Scan for the cell matching the given text and deliver its (x, y) coordinate at center. 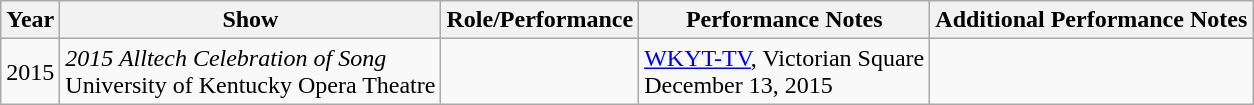
2015 (30, 72)
Performance Notes (784, 20)
WKYT-TV, Victorian Square December 13, 2015 (784, 72)
Additional Performance Notes (1092, 20)
Year (30, 20)
Role/Performance (540, 20)
2015 Alltech Celebration of Song University of Kentucky Opera Theatre (250, 72)
Show (250, 20)
